Provide the (X, Y) coordinate of the cell's center where the given text is located.  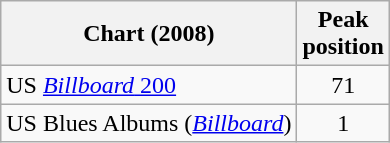
1 (343, 123)
71 (343, 85)
US Blues Albums (Billboard) (149, 123)
US Billboard 200 (149, 85)
Chart (2008) (149, 34)
Peakposition (343, 34)
